Find where the given text appears and provide that cell's center as [x, y] coordinate. 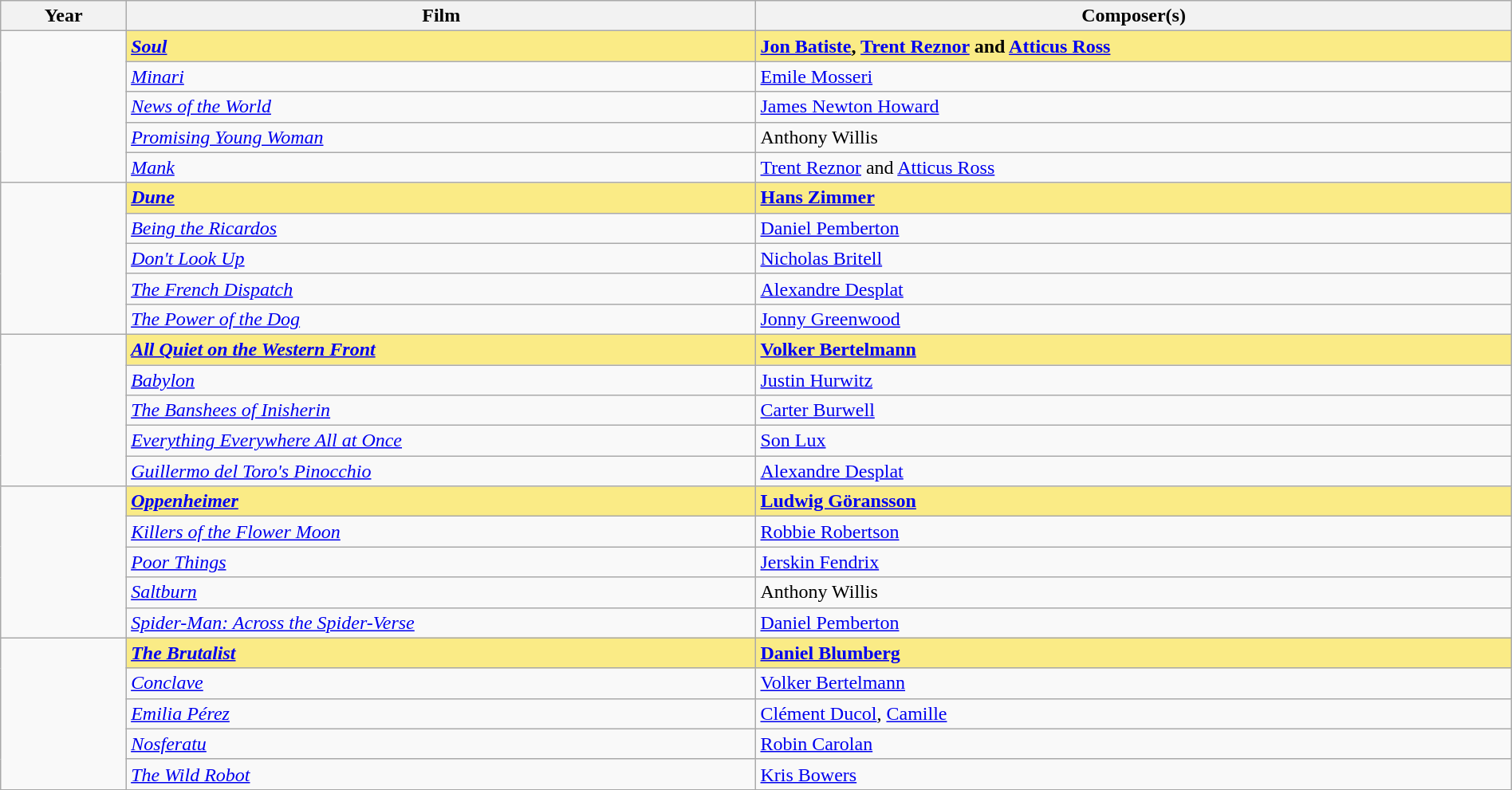
Guillermo del Toro's Pinocchio [442, 471]
The French Dispatch [442, 289]
Hans Zimmer [1134, 198]
Clément Ducol, Camille [1134, 713]
Justin Hurwitz [1134, 380]
Film [442, 16]
Babylon [442, 380]
Jonny Greenwood [1134, 319]
Minari [442, 77]
The Power of the Dog [442, 319]
Soul [442, 46]
Poor Things [442, 562]
Oppenheimer [442, 501]
Trent Reznor and Atticus Ross [1134, 167]
Daniel Blumberg [1134, 653]
Nicholas Britell [1134, 258]
Composer(s) [1134, 16]
Jerskin Fendrix [1134, 562]
Dune [442, 198]
Emile Mosseri [1134, 77]
The Brutalist [442, 653]
Spider-Man: Across the Spider-Verse [442, 623]
All Quiet on the Western Front [442, 349]
Don't Look Up [442, 258]
Year [64, 16]
Ludwig Göransson [1134, 501]
Carter Burwell [1134, 411]
Robin Carolan [1134, 744]
The Banshees of Inisherin [442, 411]
Conclave [442, 683]
Jon Batiste, Trent Reznor and Atticus Ross [1134, 46]
Killers of the Flower Moon [442, 532]
Kris Bowers [1134, 774]
Everything Everywhere All at Once [442, 441]
Nosferatu [442, 744]
News of the World [442, 107]
The Wild Robot [442, 774]
Mank [442, 167]
James Newton Howard [1134, 107]
Son Lux [1134, 441]
Emilia Pérez [442, 713]
Robbie Robertson [1134, 532]
Saltburn [442, 592]
Promising Young Woman [442, 137]
Being the Ricardos [442, 228]
